Pinpoint the cell where the given text exists, returning its (X, Y) midpoint coordinate. 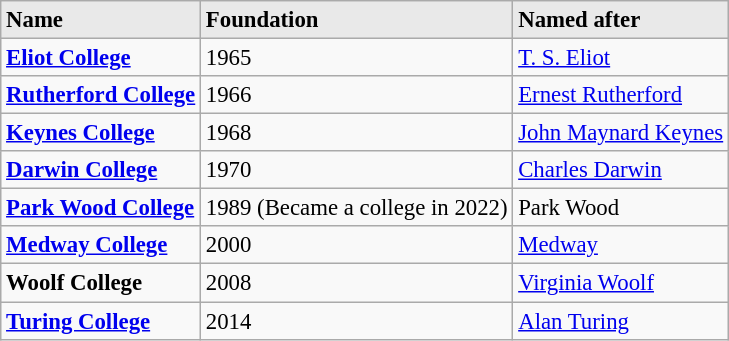
1965 (357, 58)
Charles Darwin (621, 170)
Name (101, 20)
Turing College (101, 321)
Darwin College (101, 170)
2014 (357, 321)
1966 (357, 95)
Named after (621, 20)
1968 (357, 133)
2008 (357, 283)
Keynes College (101, 133)
1970 (357, 170)
Ernest Rutherford (621, 95)
Rutherford College (101, 95)
Virginia Woolf (621, 283)
Foundation (357, 20)
Park Wood College (101, 208)
1989 (Became a college in 2022) (357, 208)
Alan Turing (621, 321)
Eliot College (101, 58)
T. S. Eliot (621, 58)
Park Wood (621, 208)
John Maynard Keynes (621, 133)
Medway (621, 245)
Medway College (101, 245)
Woolf College (101, 283)
2000 (357, 245)
